Output the (x, y) coordinate of the center of the cell containing the given text.  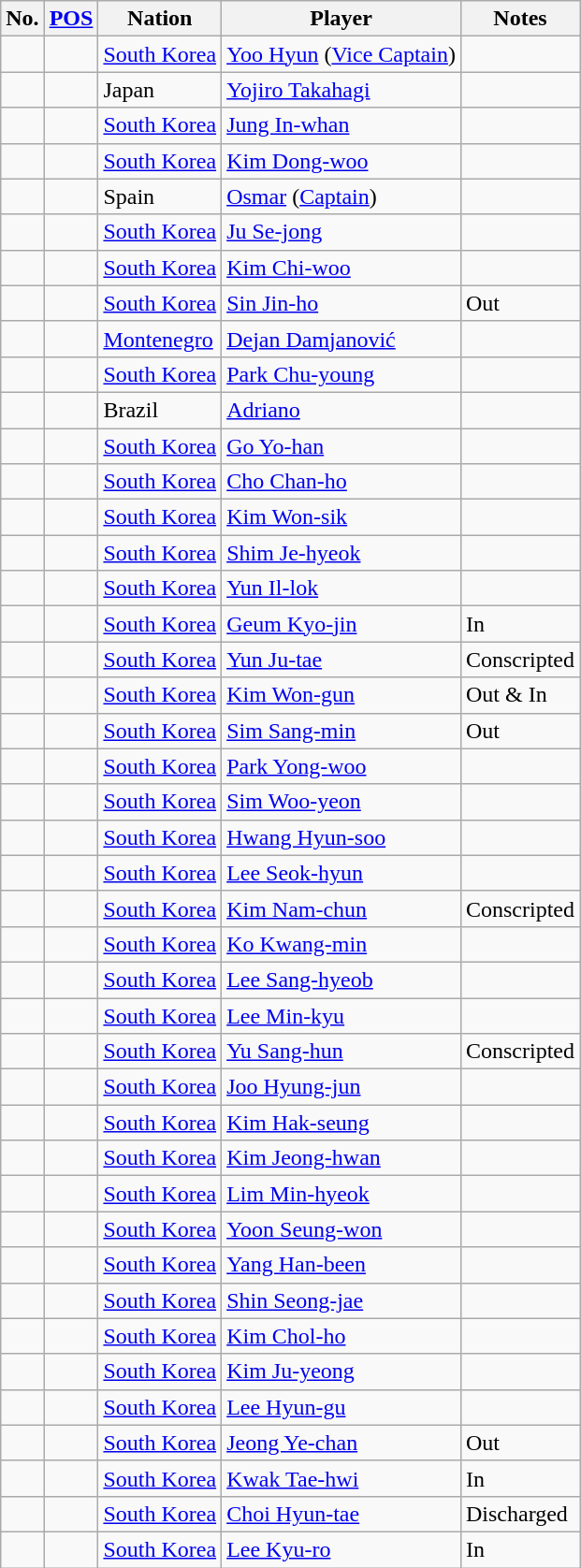
Joo Hyung-jun (341, 1087)
Sim Woo-yeon (341, 802)
Adriano (341, 410)
Sim Sang-min (341, 731)
Ju Se-jong (341, 232)
Cho Chan-ho (341, 482)
Kim Hak-seung (341, 1123)
Geum Kyo-jin (341, 624)
Lee Seok-hyun (341, 873)
Sin Jin-ho (341, 303)
Player (341, 19)
Shin Seong-jae (341, 1300)
Lee Min-kyu (341, 1015)
Out & In (520, 695)
Dejan Damjanović (341, 339)
Yun Il-lok (341, 588)
Choi Hyun-tae (341, 1514)
Kim Nam-chun (341, 908)
Nation (160, 19)
POS (71, 19)
Montenegro (160, 339)
Kim Jeong-hwan (341, 1158)
Yun Ju-tae (341, 660)
Discharged (520, 1514)
Lee Sang-hyeob (341, 980)
Kim Won-sik (341, 517)
Japan (160, 90)
Lee Kyu-ro (341, 1549)
Lim Min-hyeok (341, 1194)
No. (22, 19)
Kim Dong-woo (341, 161)
Ko Kwang-min (341, 944)
Lee Hyun-gu (341, 1407)
Yang Han-been (341, 1265)
Yu Sang-hun (341, 1052)
Notes (520, 19)
Go Yo-han (341, 446)
Brazil (160, 410)
Kim Won-gun (341, 695)
Kim Chol-ho (341, 1336)
Osmar (Captain) (341, 196)
Kwak Tae-hwi (341, 1478)
Shim Je-hyeok (341, 553)
Yoon Seung-won (341, 1229)
Kim Chi-woo (341, 268)
Jeong Ye-chan (341, 1443)
Yojiro Takahagi (341, 90)
Yoo Hyun (Vice Captain) (341, 54)
Spain (160, 196)
Park Yong-woo (341, 766)
Jung In-whan (341, 125)
Park Chu-young (341, 374)
Kim Ju-yeong (341, 1372)
Hwang Hyun-soo (341, 837)
